Detect which cell encompasses the target text, then output its [x, y] center coordinate. 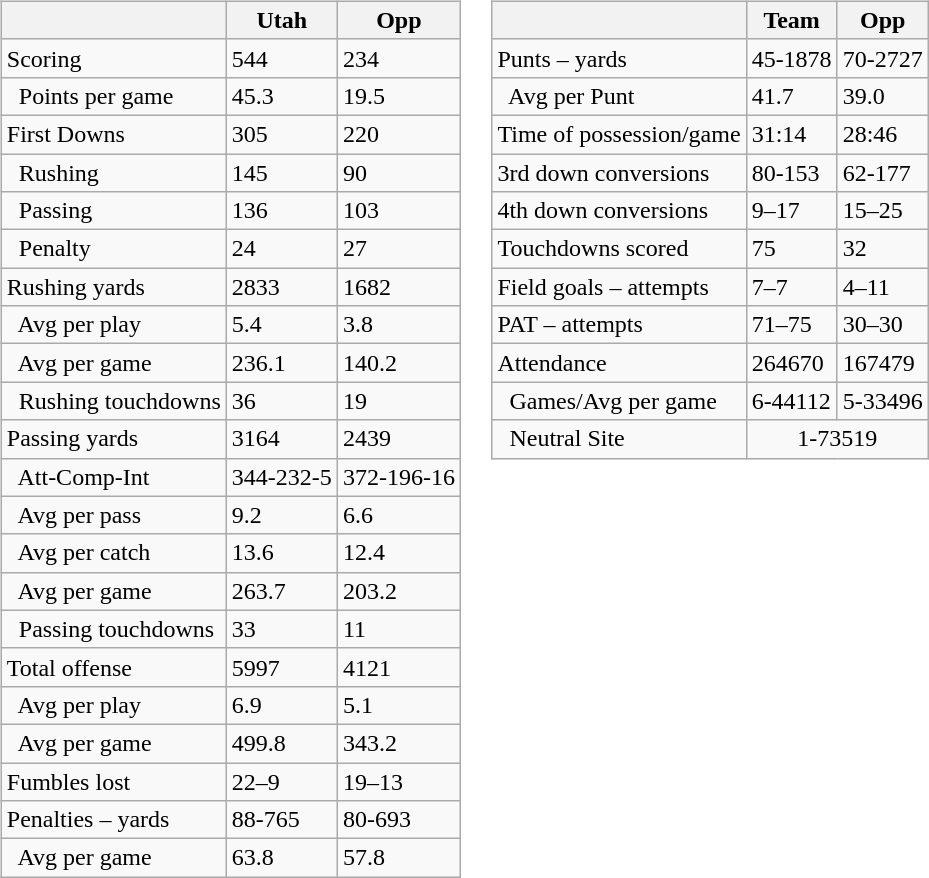
80-693 [398, 820]
Points per game [114, 96]
36 [282, 401]
Penalties – yards [114, 820]
7–7 [792, 287]
305 [282, 134]
27 [398, 249]
Passing [114, 211]
30–30 [882, 325]
28:46 [882, 134]
140.2 [398, 363]
Avg per catch [114, 553]
11 [398, 629]
Fumbles lost [114, 781]
136 [282, 211]
372-196-16 [398, 477]
15–25 [882, 211]
Games/Avg per game [619, 401]
39.0 [882, 96]
24 [282, 249]
1682 [398, 287]
32 [882, 249]
22–9 [282, 781]
Penalty [114, 249]
6.6 [398, 515]
344-232-5 [282, 477]
145 [282, 173]
3rd down conversions [619, 173]
4th down conversions [619, 211]
41.7 [792, 96]
Passing touchdowns [114, 629]
31:14 [792, 134]
PAT – attempts [619, 325]
70-2727 [882, 58]
88-765 [282, 820]
19 [398, 401]
90 [398, 173]
Avg per Punt [619, 96]
Passing yards [114, 439]
103 [398, 211]
Team [792, 20]
Total offense [114, 667]
Rushing touchdowns [114, 401]
2439 [398, 439]
9.2 [282, 515]
343.2 [398, 743]
4121 [398, 667]
First Downs [114, 134]
45.3 [282, 96]
3164 [282, 439]
1-73519 [837, 439]
Time of possession/game [619, 134]
5.1 [398, 705]
80-153 [792, 173]
Utah [282, 20]
71–75 [792, 325]
3.8 [398, 325]
5.4 [282, 325]
264670 [792, 363]
5-33496 [882, 401]
62-177 [882, 173]
13.6 [282, 553]
234 [398, 58]
63.8 [282, 858]
4–11 [882, 287]
499.8 [282, 743]
167479 [882, 363]
Rushing yards [114, 287]
19.5 [398, 96]
Attendance [619, 363]
6.9 [282, 705]
19–13 [398, 781]
Avg per pass [114, 515]
5997 [282, 667]
203.2 [398, 591]
2833 [282, 287]
75 [792, 249]
12.4 [398, 553]
Att-Comp-Int [114, 477]
33 [282, 629]
57.8 [398, 858]
Scoring [114, 58]
Rushing [114, 173]
236.1 [282, 363]
220 [398, 134]
Field goals – attempts [619, 287]
9–17 [792, 211]
Neutral Site [619, 439]
263.7 [282, 591]
544 [282, 58]
Touchdowns scored [619, 249]
45-1878 [792, 58]
6-44112 [792, 401]
Punts – yards [619, 58]
